From the cell containing the given text, extract its center point as (x, y) coordinate. 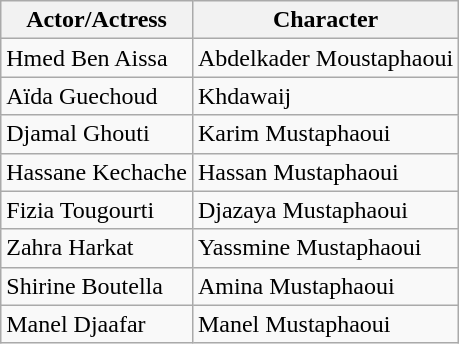
Abdelkader Moustaphaoui (325, 58)
Yassmine Mustaphaoui (325, 248)
Djamal Ghouti (97, 134)
Manel Mustaphaoui (325, 324)
Shirine Boutella (97, 286)
Actor/Actress (97, 20)
Aïda Guechoud (97, 96)
Hassane Kechache (97, 172)
Karim Mustaphaoui (325, 134)
Fizia Tougourti (97, 210)
Hassan Mustaphaoui (325, 172)
Khdawaij (325, 96)
Character (325, 20)
Amina Mustaphaoui (325, 286)
Hmed Ben Aissa (97, 58)
Djazaya Mustaphaoui (325, 210)
Zahra Harkat (97, 248)
Manel Djaafar (97, 324)
